Determine the (X, Y) coordinate at the center of the cell enclosing the given text.  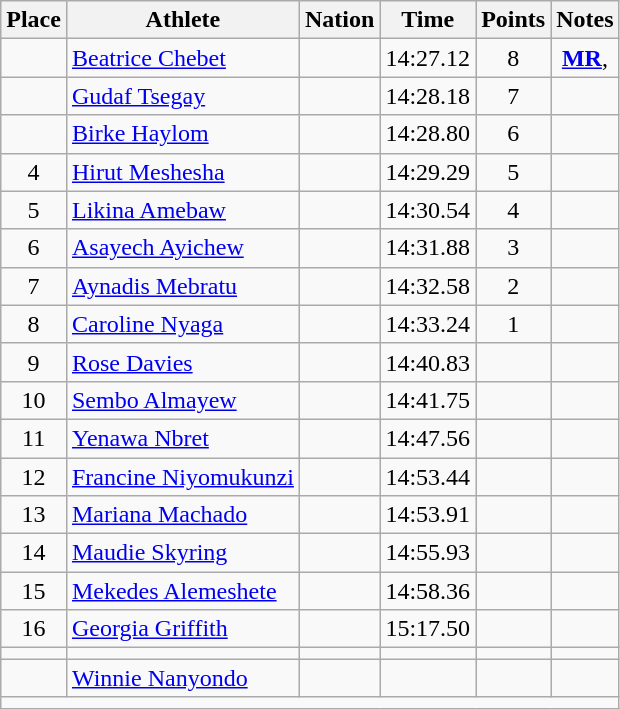
14:27.12 (428, 58)
11 (34, 438)
15:17.50 (428, 629)
Nation (339, 20)
14:28.80 (428, 134)
14:29.29 (428, 172)
13 (34, 515)
Athlete (182, 20)
14:40.83 (428, 362)
Rose Davies (182, 362)
14:30.54 (428, 210)
1 (514, 324)
Mekedes Alemeshete (182, 591)
Gudaf Tsegay (182, 96)
Place (34, 20)
16 (34, 629)
14:53.91 (428, 515)
14:41.75 (428, 400)
9 (34, 362)
Aynadis Mebratu (182, 286)
Time (428, 20)
12 (34, 477)
Likina Amebaw (182, 210)
Birke Haylom (182, 134)
Points (514, 20)
Asayech Ayichew (182, 248)
Notes (585, 20)
Georgia Griffith (182, 629)
Hirut Meshesha (182, 172)
Caroline Nyaga (182, 324)
Winnie Nanyondo (182, 678)
14:31.88 (428, 248)
MR, (585, 58)
Maudie Skyring (182, 553)
2 (514, 286)
14 (34, 553)
14:53.44 (428, 477)
3 (514, 248)
14:58.36 (428, 591)
14:32.58 (428, 286)
Beatrice Chebet (182, 58)
15 (34, 591)
Mariana Machado (182, 515)
14:47.56 (428, 438)
Yenawa Nbret (182, 438)
14:55.93 (428, 553)
Sembo Almayew (182, 400)
14:33.24 (428, 324)
10 (34, 400)
Francine Niyomukunzi (182, 477)
14:28.18 (428, 96)
